Provide the (X, Y) coordinate of the cell's center where the given text is located.  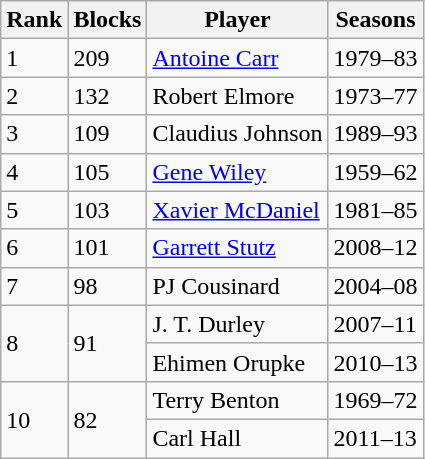
4 (34, 172)
2004–08 (376, 286)
1981–85 (376, 210)
1973–77 (376, 96)
10 (34, 419)
6 (34, 248)
2007–11 (376, 324)
Seasons (376, 20)
Garrett Stutz (238, 248)
5 (34, 210)
2010–13 (376, 362)
Carl Hall (238, 438)
PJ Cousinard (238, 286)
1979–83 (376, 58)
Terry Benton (238, 400)
Player (238, 20)
2008–12 (376, 248)
1989–93 (376, 134)
105 (108, 172)
Blocks (108, 20)
Antoine Carr (238, 58)
82 (108, 419)
98 (108, 286)
109 (108, 134)
209 (108, 58)
J. T. Durley (238, 324)
103 (108, 210)
2011–13 (376, 438)
Rank (34, 20)
3 (34, 134)
101 (108, 248)
Gene Wiley (238, 172)
91 (108, 343)
132 (108, 96)
1 (34, 58)
2 (34, 96)
Ehimen Orupke (238, 362)
1969–72 (376, 400)
Robert Elmore (238, 96)
1959–62 (376, 172)
Xavier McDaniel (238, 210)
7 (34, 286)
Claudius Johnson (238, 134)
8 (34, 343)
